From the cell containing the given text, extract its center point as (x, y) coordinate. 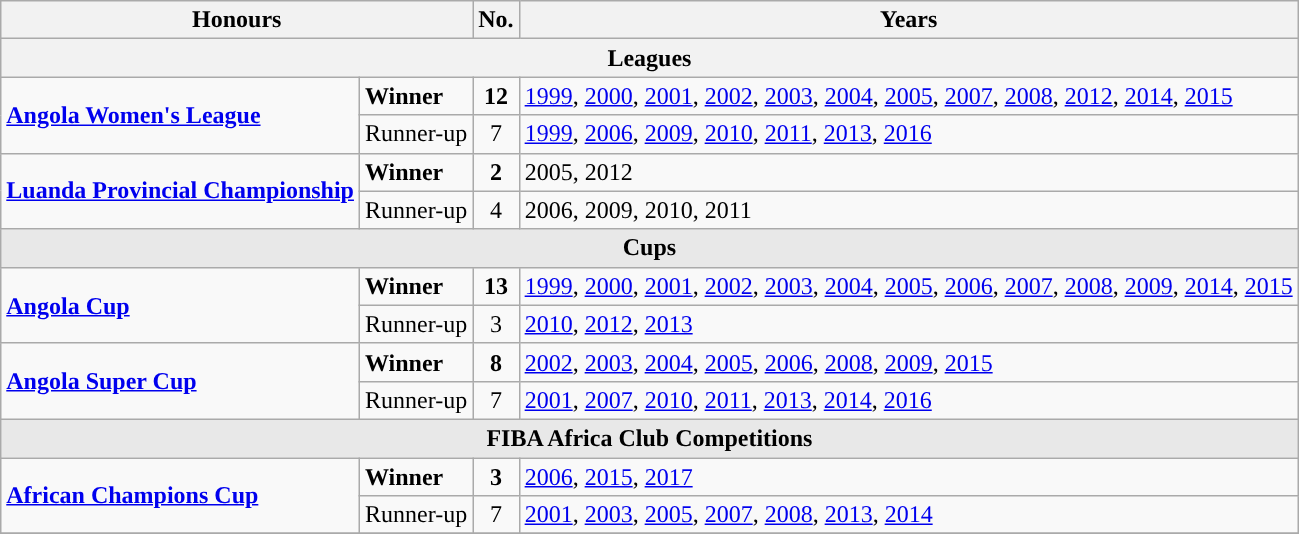
Years (908, 20)
Leagues (650, 58)
4 (496, 210)
Angola Cup (180, 305)
1999, 2000, 2001, 2002, 2003, 2004, 2005, 2007, 2008, 2012, 2014, 2015 (908, 96)
2006, 2009, 2010, 2011 (908, 210)
1999, 2006, 2009, 2010, 2011, 2013, 2016 (908, 134)
8 (496, 362)
2 (496, 172)
13 (496, 286)
2002, 2003, 2004, 2005, 2006, 2008, 2009, 2015 (908, 362)
Angola Women's League (180, 115)
2001, 2003, 2005, 2007, 2008, 2013, 2014 (908, 515)
2006, 2015, 2017 (908, 477)
1999, 2000, 2001, 2002, 2003, 2004, 2005, 2006, 2007, 2008, 2009, 2014, 2015 (908, 286)
2010, 2012, 2013 (908, 324)
Honours (237, 20)
FIBA Africa Club Competitions (650, 438)
12 (496, 96)
African Champions Cup (180, 496)
Cups (650, 248)
Luanda Provincial Championship (180, 191)
2005, 2012 (908, 172)
Angola Super Cup (180, 381)
No. (496, 20)
2001, 2007, 2010, 2011, 2013, 2014, 2016 (908, 400)
